Detect which cell encompasses the target text, then output its (X, Y) center coordinate. 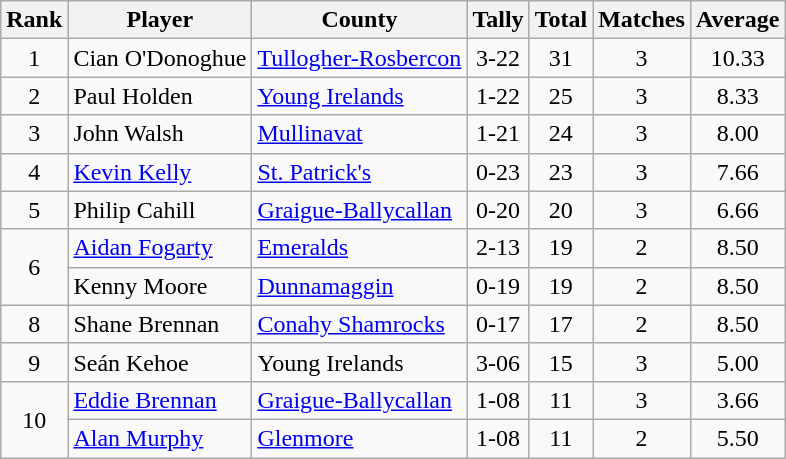
0-20 (498, 210)
Glenmore (360, 438)
5 (34, 210)
Kevin Kelly (160, 172)
Player (160, 20)
2-13 (498, 248)
Emeralds (360, 248)
17 (561, 324)
1-21 (498, 134)
Tullogher-Rosbercon (360, 58)
5.50 (738, 438)
Mullinavat (360, 134)
0-23 (498, 172)
County (360, 20)
Matches (642, 20)
6.66 (738, 210)
Shane Brennan (160, 324)
6 (34, 267)
3-06 (498, 362)
8 (34, 324)
Kenny Moore (160, 286)
7.66 (738, 172)
10.33 (738, 58)
20 (561, 210)
Eddie Brennan (160, 400)
0-19 (498, 286)
Rank (34, 20)
Paul Holden (160, 96)
5.00 (738, 362)
25 (561, 96)
1-22 (498, 96)
Conahy Shamrocks (360, 324)
3-22 (498, 58)
3.66 (738, 400)
Tally (498, 20)
Aidan Fogarty (160, 248)
8.33 (738, 96)
Philip Cahill (160, 210)
Alan Murphy (160, 438)
23 (561, 172)
24 (561, 134)
0-17 (498, 324)
Total (561, 20)
31 (561, 58)
15 (561, 362)
Seán Kehoe (160, 362)
1 (34, 58)
10 (34, 419)
8.00 (738, 134)
John Walsh (160, 134)
Average (738, 20)
4 (34, 172)
St. Patrick's (360, 172)
9 (34, 362)
Dunnamaggin (360, 286)
Cian O'Donoghue (160, 58)
